Locate the cell with the specified text and output its [x, y] center coordinate. 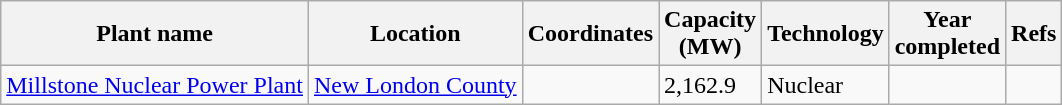
Capacity(MW) [710, 34]
Plant name [155, 34]
Location [415, 34]
Millstone Nuclear Power Plant [155, 85]
Technology [826, 34]
New London County [415, 85]
2,162.9 [710, 85]
Coordinates [590, 34]
Yearcompleted [947, 34]
Refs [1034, 34]
Nuclear [826, 85]
